Identify which cell holds the provided text, then report its [X, Y] central coordinate. 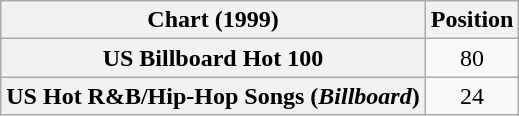
US Billboard Hot 100 [213, 58]
Position [472, 20]
Chart (1999) [213, 20]
24 [472, 96]
80 [472, 58]
US Hot R&B/Hip-Hop Songs (Billboard) [213, 96]
